Find where the given text appears and provide that cell's center as (X, Y) coordinate. 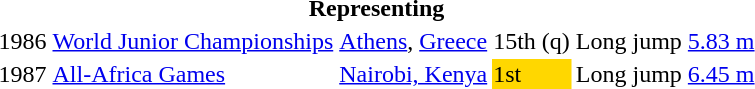
Nairobi, Kenya (414, 74)
Athens, Greece (414, 41)
1st (532, 74)
All-Africa Games (193, 74)
15th (q) (532, 41)
World Junior Championships (193, 41)
